Provide the (X, Y) coordinate of the cell's center where the given text is located.  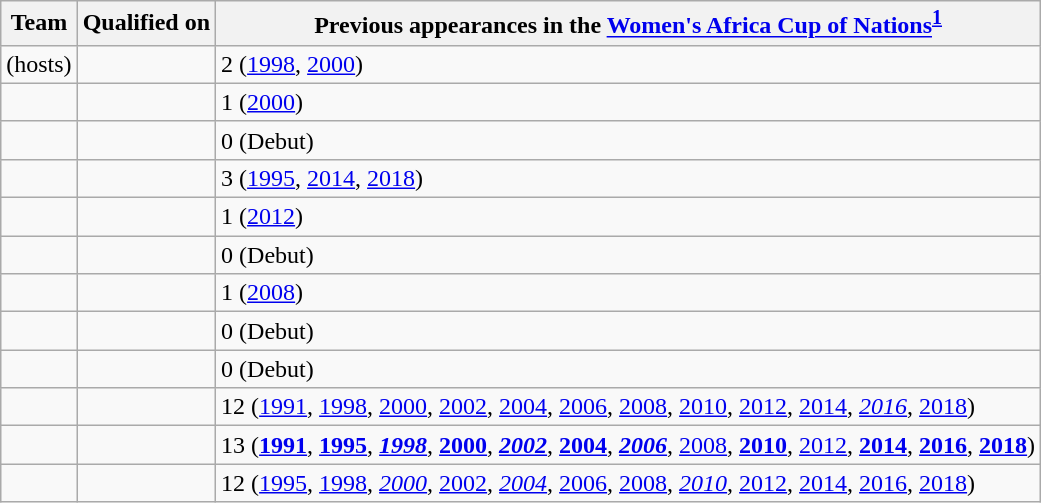
12 (1991, 1998, 2000, 2002, 2004, 2006, 2008, 2010, 2012, 2014, 2016, 2018) (628, 407)
1 (2012) (628, 217)
1 (2008) (628, 293)
12 (1995, 1998, 2000, 2002, 2004, 2006, 2008, 2010, 2012, 2014, 2016, 2018) (628, 483)
Team (39, 24)
Qualified on (146, 24)
(hosts) (39, 64)
2 (1998, 2000) (628, 64)
13 (1991, 1995, 1998, 2000, 2002, 2004, 2006, 2008, 2010, 2012, 2014, 2016, 2018) (628, 445)
1 (2000) (628, 102)
Previous appearances in the Women's Africa Cup of Nations1 (628, 24)
3 (1995, 2014, 2018) (628, 178)
